Provide the (X, Y) coordinate of the cell's center where the given text is located.  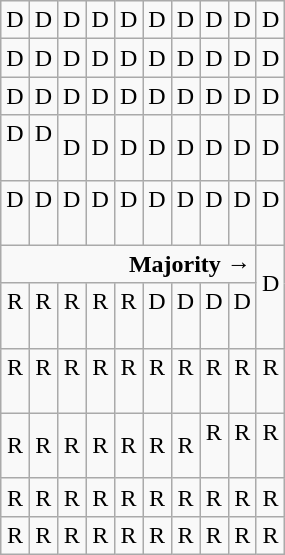
Majority → (129, 264)
